From the cell containing the given text, extract its center point as [X, Y] coordinate. 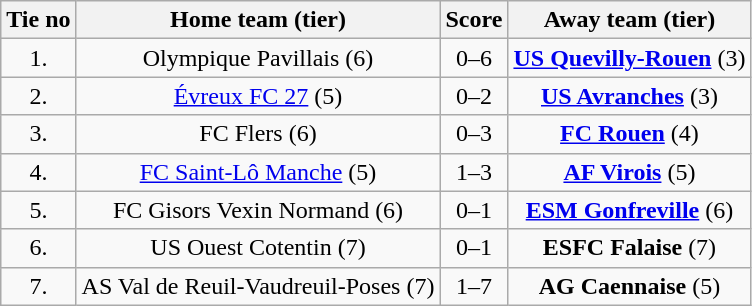
US Ouest Cotentin (7) [258, 248]
ESFC Falaise (7) [630, 248]
Évreux FC 27 (5) [258, 96]
1–7 [474, 286]
AS Val de Reuil-Vaudreuil-Poses (7) [258, 286]
Home team (tier) [258, 20]
US Quevilly-Rouen (3) [630, 58]
1. [38, 58]
US Avranches (3) [630, 96]
3. [38, 134]
FC Rouen (4) [630, 134]
0–3 [474, 134]
AG Caennaise (5) [630, 286]
0–2 [474, 96]
0–6 [474, 58]
1–3 [474, 172]
ESM Gonfreville (6) [630, 210]
Away team (tier) [630, 20]
2. [38, 96]
Olympique Pavillais (6) [258, 58]
FC Gisors Vexin Normand (6) [258, 210]
5. [38, 210]
4. [38, 172]
Tie no [38, 20]
7. [38, 286]
AF Virois (5) [630, 172]
FC Flers (6) [258, 134]
6. [38, 248]
Score [474, 20]
FC Saint-Lô Manche (5) [258, 172]
